Identify which cell holds the provided text, then report its [X, Y] central coordinate. 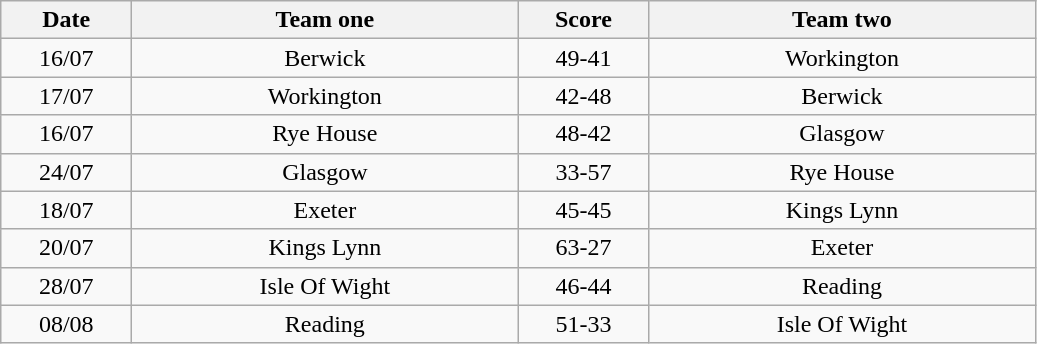
08/08 [66, 324]
17/07 [66, 96]
48-42 [584, 134]
Date [66, 20]
51-33 [584, 324]
18/07 [66, 210]
63-27 [584, 248]
24/07 [66, 172]
Team two [842, 20]
28/07 [66, 286]
20/07 [66, 248]
Score [584, 20]
45-45 [584, 210]
33-57 [584, 172]
46-44 [584, 286]
42-48 [584, 96]
Team one [325, 20]
49-41 [584, 58]
